Identify which cell holds the provided text, then report its [X, Y] central coordinate. 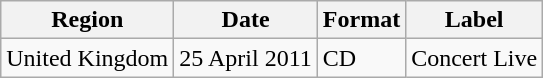
CD [361, 58]
Format [361, 20]
Region [88, 20]
United Kingdom [88, 58]
Concert Live [474, 58]
Date [246, 20]
25 April 2011 [246, 58]
Label [474, 20]
